Determine the [X, Y] coordinate at the center of the cell enclosing the given text.  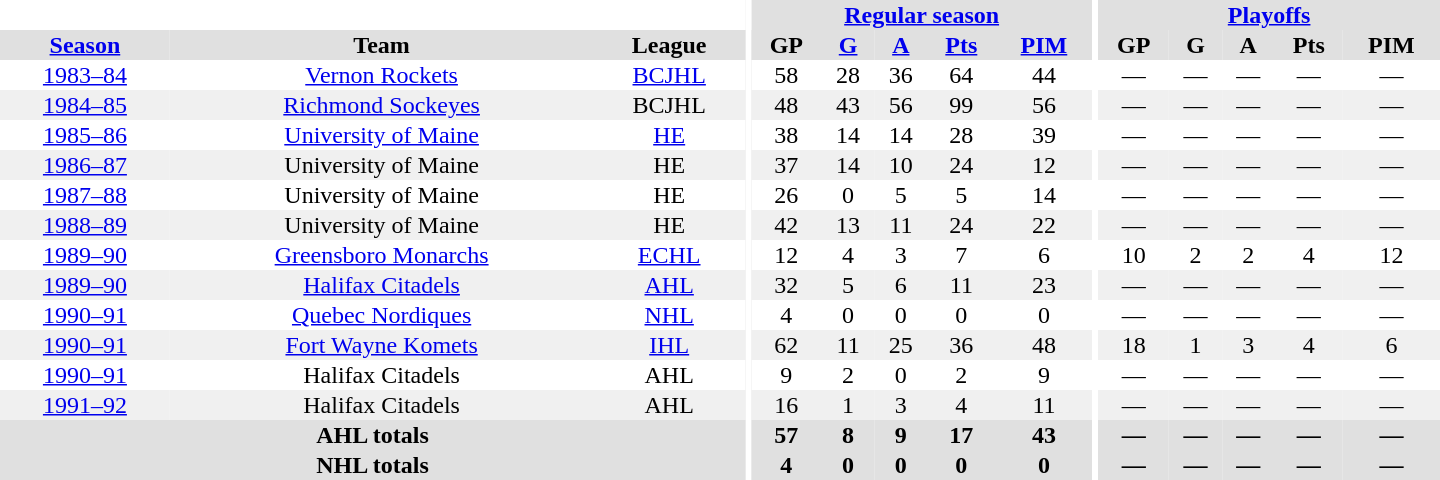
25 [900, 345]
1986–87 [85, 165]
League [669, 45]
AHL totals [372, 435]
1984–85 [85, 105]
58 [786, 75]
99 [961, 105]
62 [786, 345]
Greensboro Monarchs [382, 255]
1988–89 [85, 225]
38 [786, 135]
44 [1044, 75]
22 [1044, 225]
Team [382, 45]
8 [848, 435]
Season [85, 45]
Quebec Nordiques [382, 315]
Playoffs [1269, 15]
32 [786, 285]
NHL [669, 315]
42 [786, 225]
7 [961, 255]
IHL [669, 345]
23 [1044, 285]
1983–84 [85, 75]
1987–88 [85, 195]
Fort Wayne Komets [382, 345]
13 [848, 225]
17 [961, 435]
Regular season [922, 15]
37 [786, 165]
39 [1044, 135]
1991–92 [85, 405]
18 [1134, 345]
Richmond Sockeyes [382, 105]
26 [786, 195]
64 [961, 75]
Vernon Rockets [382, 75]
57 [786, 435]
1985–86 [85, 135]
NHL totals [372, 465]
16 [786, 405]
ECHL [669, 255]
